Detect which cell encompasses the target text, then output its [x, y] center coordinate. 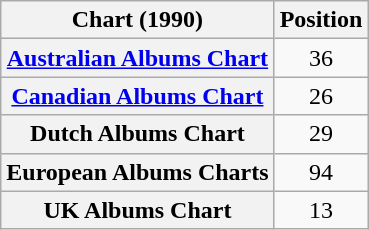
29 [321, 134]
26 [321, 96]
94 [321, 172]
36 [321, 58]
Chart (1990) [138, 20]
Canadian Albums Chart [138, 96]
Australian Albums Chart [138, 58]
Dutch Albums Chart [138, 134]
UK Albums Chart [138, 210]
13 [321, 210]
European Albums Charts [138, 172]
Position [321, 20]
